Scan for the cell matching the given text and deliver its [X, Y] coordinate at center. 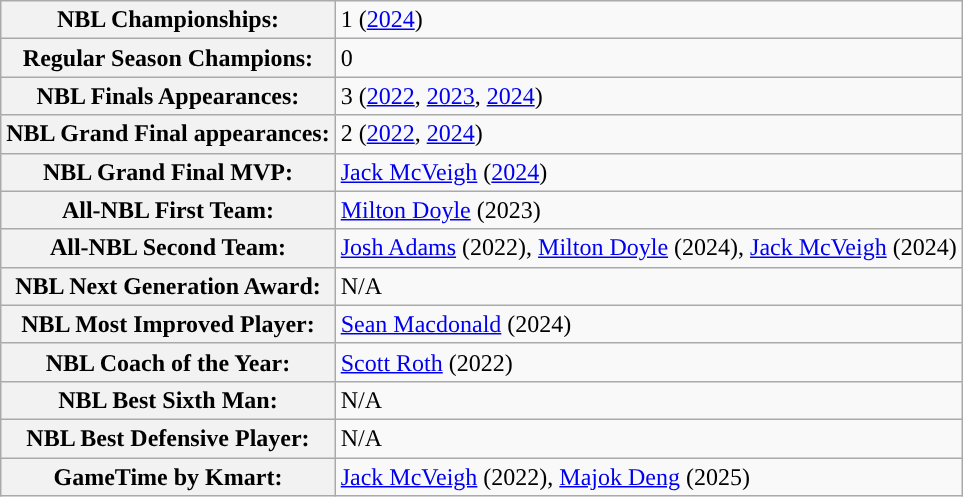
Josh Adams (2022), Milton Doyle (2024), Jack McVeigh (2024) [648, 248]
NBL Best Defensive Player: [168, 438]
NBL Coach of the Year: [168, 362]
Milton Doyle (2023) [648, 210]
NBL Best Sixth Man: [168, 400]
Scott Roth (2022) [648, 362]
0 [648, 58]
1 (2024) [648, 20]
Jack McVeigh (2024) [648, 172]
NBL Finals Appearances: [168, 96]
NBL Grand Final appearances: [168, 134]
All-NBL First Team: [168, 210]
NBL Next Generation Award: [168, 286]
2 (2022, 2024) [648, 134]
NBL Most Improved Player: [168, 324]
Sean Macdonald (2024) [648, 324]
NBL Championships: [168, 20]
NBL Grand Final MVP: [168, 172]
Regular Season Champions: [168, 58]
3 (2022, 2023, 2024) [648, 96]
GameTime by Kmart: [168, 477]
All-NBL Second Team: [168, 248]
Jack McVeigh (2022), Majok Deng (2025) [648, 477]
